For the text-containing cell, return its midpoint in [x, y] coordinate format. 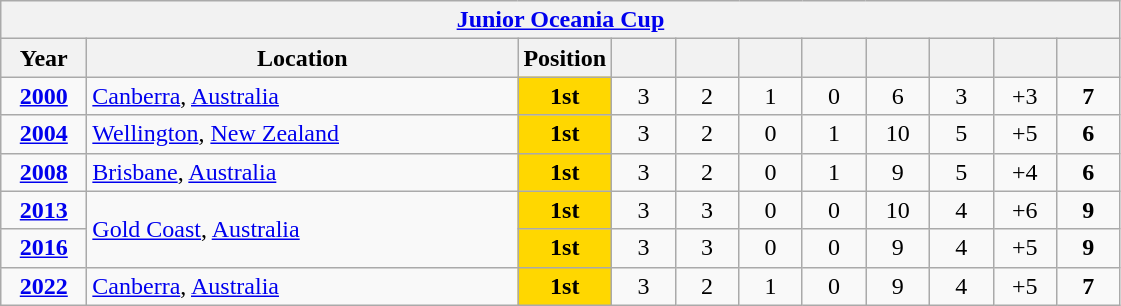
Junior Oceania Cup [560, 20]
+4 [1025, 172]
Year [44, 58]
2000 [44, 96]
Brisbane, Australia [302, 172]
Gold Coast, Australia [302, 229]
Location [302, 58]
+3 [1025, 96]
2016 [44, 248]
Position [565, 58]
2013 [44, 210]
+6 [1025, 210]
Wellington, New Zealand [302, 134]
2008 [44, 172]
2022 [44, 286]
2004 [44, 134]
